Search for the cell housing the specified text and yield its (X, Y) center coordinate. 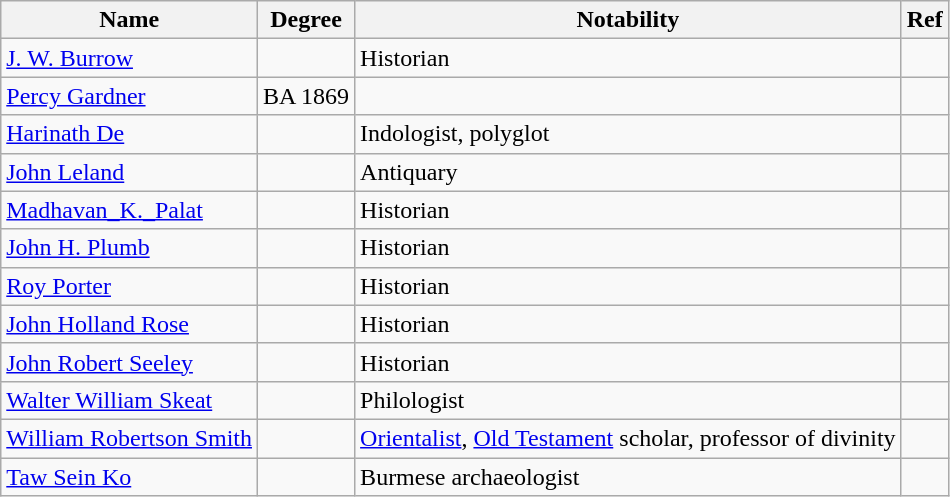
John Holland Rose (130, 324)
Name (130, 20)
John Leland (130, 172)
Philologist (628, 400)
Burmese archaeologist (628, 477)
Harinath De (130, 134)
Taw Sein Ko (130, 477)
Roy Porter (130, 286)
John Robert Seeley (130, 362)
John H. Plumb (130, 248)
Percy Gardner (130, 96)
Antiquary (628, 172)
Degree (306, 20)
Madhavan_K._Palat (130, 210)
BA 1869 (306, 96)
J. W. Burrow (130, 58)
Orientalist, Old Testament scholar, professor of divinity (628, 438)
William Robertson Smith (130, 438)
Indologist, polyglot (628, 134)
Notability (628, 20)
Ref (924, 20)
Walter William Skeat (130, 400)
